Return [X, Y] of the center of cell containing provided text 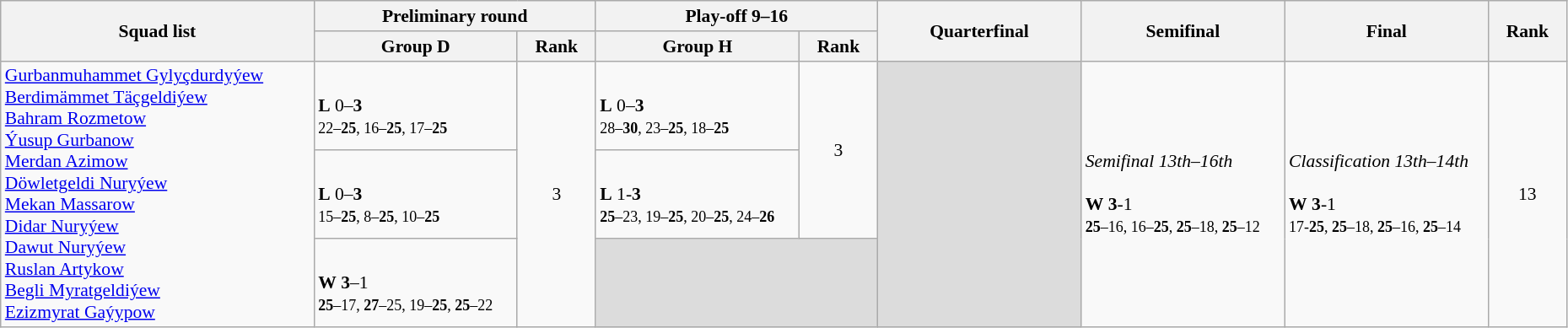
13 [1527, 194]
Squad list [157, 30]
L 0–328–30, 23–25, 18–25 [697, 105]
W 3–125–17, 27–25, 19–25, 25–22 [415, 283]
Final [1387, 30]
L 0–322–25, 16–25, 17–25 [415, 105]
Quarterfinal [978, 30]
Group D [415, 46]
Play-off 9–16 [736, 16]
L 0–315–25, 8–25, 10–25 [415, 194]
Classification 13th–14thW 3-117-25, 25–18, 25–16, 25–14 [1387, 194]
Semifinal [1183, 30]
Semifinal 13th–16thW 3-125–16, 16–25, 25–18, 25–12 [1183, 194]
Group H [697, 46]
Preliminary round [455, 16]
L 1-325–23, 19–25, 20–25, 24–26 [697, 194]
